Provide the (X, Y) coordinate of the cell's center where the given text is located.  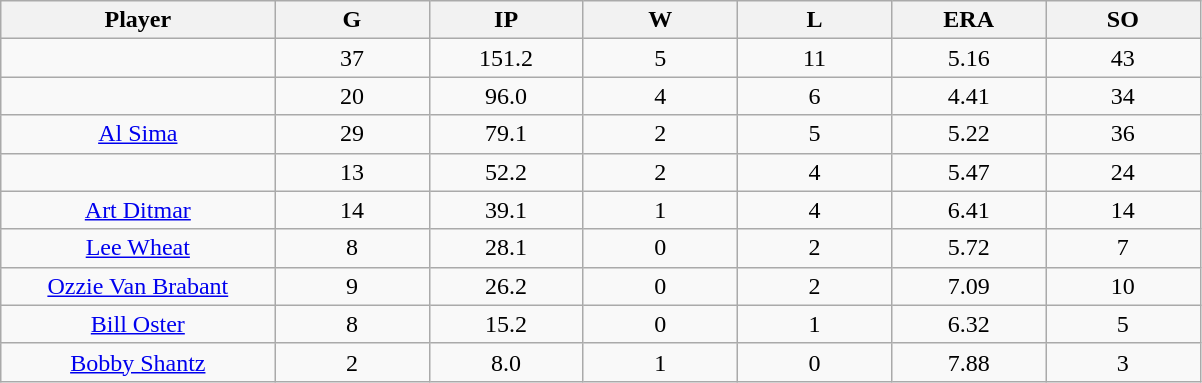
Bill Oster (138, 324)
11 (814, 58)
3 (1123, 362)
52.2 (506, 172)
79.1 (506, 134)
151.2 (506, 58)
8.0 (506, 362)
7.88 (969, 362)
37 (352, 58)
96.0 (506, 96)
Ozzie Van Brabant (138, 286)
6 (814, 96)
Bobby Shantz (138, 362)
26.2 (506, 286)
7.09 (969, 286)
10 (1123, 286)
34 (1123, 96)
L (814, 20)
43 (1123, 58)
13 (352, 172)
15.2 (506, 324)
20 (352, 96)
5.16 (969, 58)
7 (1123, 248)
G (352, 20)
4.41 (969, 96)
5.47 (969, 172)
39.1 (506, 210)
Art Ditmar (138, 210)
Player (138, 20)
36 (1123, 134)
9 (352, 286)
28.1 (506, 248)
6.32 (969, 324)
IP (506, 20)
5.22 (969, 134)
6.41 (969, 210)
W (660, 20)
Al Sima (138, 134)
5.72 (969, 248)
Lee Wheat (138, 248)
24 (1123, 172)
SO (1123, 20)
29 (352, 134)
ERA (969, 20)
